Return (X, Y) of the center of cell containing provided text 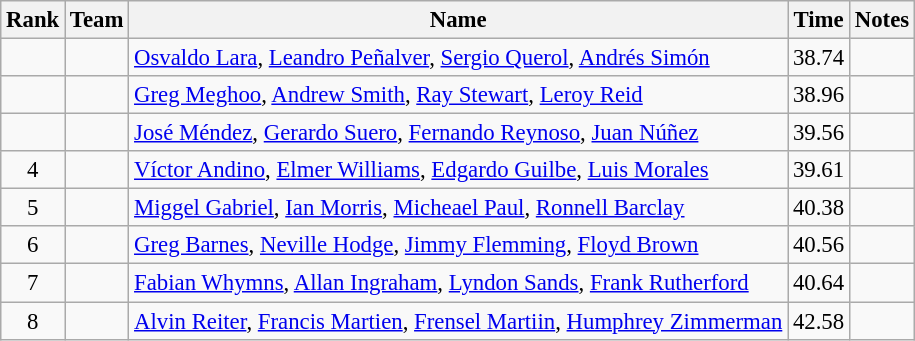
Team (97, 20)
Greg Meghoo, Andrew Smith, Ray Stewart, Leroy Reid (458, 95)
Greg Barnes, Neville Hodge, Jimmy Flemming, Floyd Brown (458, 245)
39.56 (819, 133)
39.61 (819, 170)
Osvaldo Lara, Leandro Peñalver, Sergio Querol, Andrés Simón (458, 58)
Time (819, 20)
40.56 (819, 245)
Notes (882, 20)
Víctor Andino, Elmer Williams, Edgardo Guilbe, Luis Morales (458, 170)
4 (33, 170)
6 (33, 245)
Rank (33, 20)
Fabian Whymns, Allan Ingraham, Lyndon Sands, Frank Rutherford (458, 283)
8 (33, 321)
7 (33, 283)
Miggel Gabriel, Ian Morris, Micheael Paul, Ronnell Barclay (458, 208)
40.38 (819, 208)
Name (458, 20)
5 (33, 208)
Alvin Reiter, Francis Martien, Frensel Martiin, Humphrey Zimmerman (458, 321)
42.58 (819, 321)
40.64 (819, 283)
38.74 (819, 58)
38.96 (819, 95)
José Méndez, Gerardo Suero, Fernando Reynoso, Juan Núñez (458, 133)
